Search for the cell housing the specified text and yield its [x, y] center coordinate. 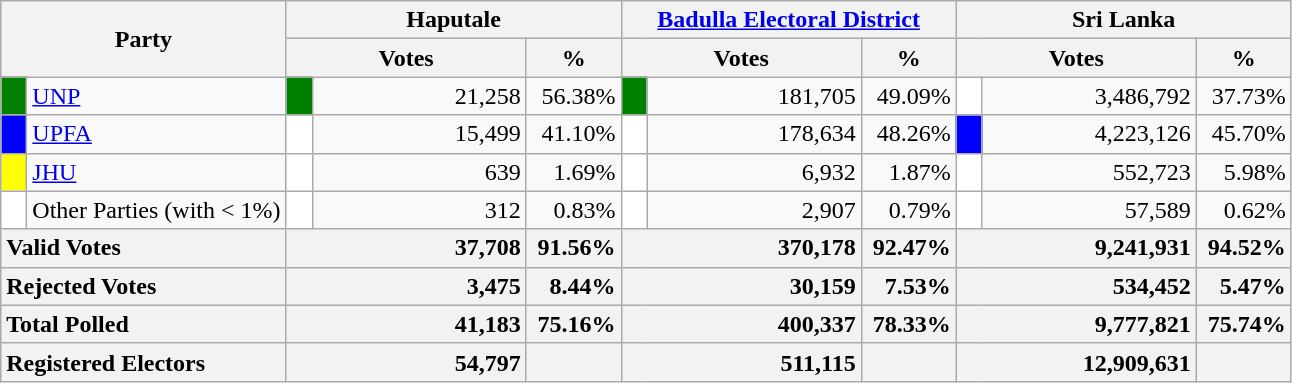
9,777,821 [1076, 324]
5.98% [1244, 172]
3,486,792 [1089, 96]
15,499 [419, 134]
75.16% [574, 324]
2,907 [754, 210]
534,452 [1076, 286]
Registered Electors [144, 362]
8.44% [574, 286]
41.10% [574, 134]
639 [419, 172]
312 [419, 210]
37,708 [406, 248]
3,475 [406, 286]
552,723 [1089, 172]
75.74% [1244, 324]
30,159 [741, 286]
Valid Votes [144, 248]
45.70% [1244, 134]
37.73% [1244, 96]
UPFA [156, 134]
91.56% [574, 248]
7.53% [908, 286]
Rejected Votes [144, 286]
400,337 [741, 324]
48.26% [908, 134]
41,183 [406, 324]
511,115 [741, 362]
370,178 [741, 248]
Total Polled [144, 324]
181,705 [754, 96]
Haputale [454, 20]
0.79% [908, 210]
5.47% [1244, 286]
UNP [156, 96]
0.83% [574, 210]
Badulla Electoral District [788, 20]
56.38% [574, 96]
94.52% [1244, 248]
12,909,631 [1076, 362]
57,589 [1089, 210]
92.47% [908, 248]
78.33% [908, 324]
21,258 [419, 96]
Party [144, 39]
178,634 [754, 134]
Sri Lanka [1124, 20]
6,932 [754, 172]
9,241,931 [1076, 248]
54,797 [406, 362]
Other Parties (with < 1%) [156, 210]
1.87% [908, 172]
49.09% [908, 96]
0.62% [1244, 210]
JHU [156, 172]
4,223,126 [1089, 134]
1.69% [574, 172]
